Locate the cell with the specified text and output its (X, Y) center coordinate. 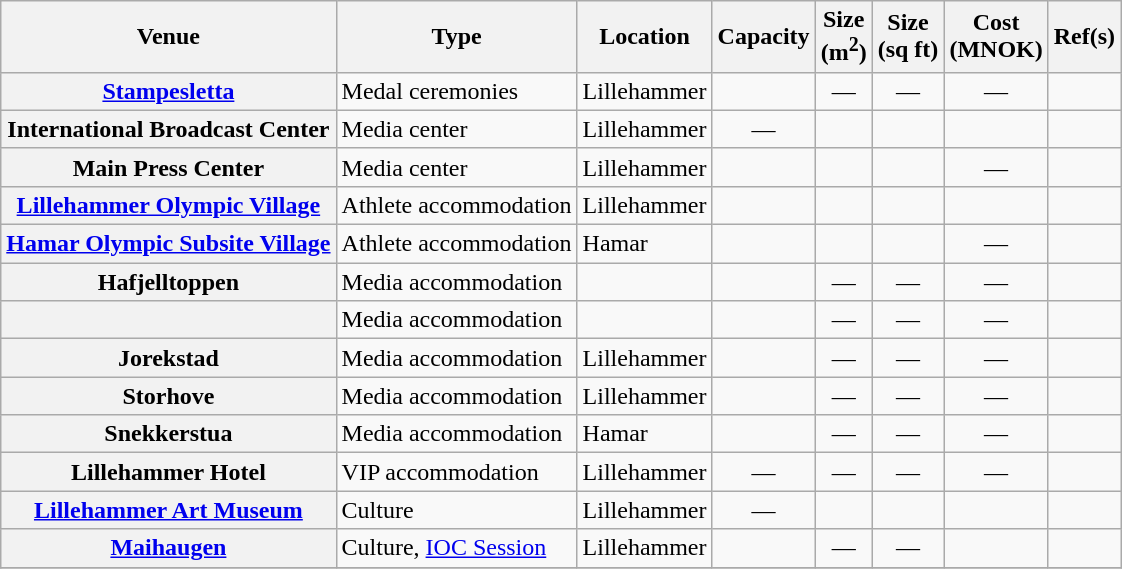
Culture (456, 510)
Location (644, 37)
Storhove (168, 396)
Cost(MNOK) (996, 37)
Size(m2) (844, 37)
Stampesletta (168, 91)
Medal ceremonies (456, 91)
Ref(s) (1084, 37)
Main Press Center (168, 167)
Snekkerstua (168, 434)
Lillehammer Hotel (168, 472)
Hamar Olympic Subsite Village (168, 244)
Culture, IOC Session (456, 548)
Type (456, 37)
Venue (168, 37)
Jorekstad (168, 358)
Maihaugen (168, 548)
Size(sq ft) (908, 37)
Hafjelltoppen (168, 282)
Capacity (764, 37)
Lillehammer Art Museum (168, 510)
Lillehammer Olympic Village (168, 205)
International Broadcast Center (168, 129)
VIP accommodation (456, 472)
